Locate the cell with the specified text and output its [X, Y] center coordinate. 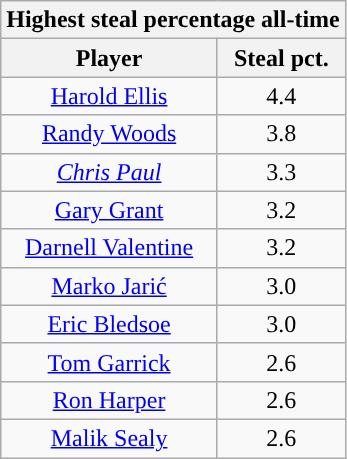
3.3 [281, 172]
Marko Jarić [110, 286]
3.8 [281, 134]
Malik Sealy [110, 438]
Randy Woods [110, 134]
Chris Paul [110, 172]
Player [110, 58]
Eric Bledsoe [110, 324]
Steal pct. [281, 58]
Highest steal percentage all-time [174, 20]
Tom Garrick [110, 362]
Darnell Valentine [110, 248]
Harold Ellis [110, 96]
4.4 [281, 96]
Ron Harper [110, 400]
Gary Grant [110, 210]
